Search for the cell housing the specified text and yield its [x, y] center coordinate. 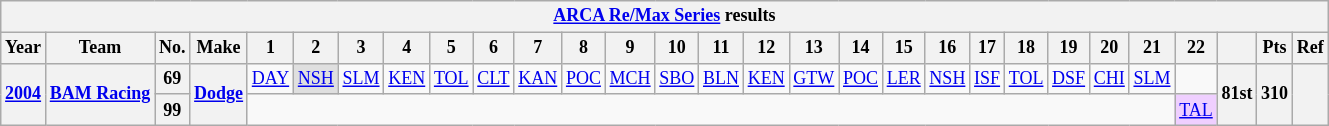
TAL [1196, 110]
Team [100, 48]
69 [172, 78]
No. [172, 48]
6 [494, 48]
CHI [1109, 78]
DAY [270, 78]
15 [904, 48]
4 [407, 48]
BAM Racing [100, 94]
81st [1237, 94]
13 [814, 48]
2 [316, 48]
21 [1152, 48]
11 [722, 48]
17 [988, 48]
LER [904, 78]
99 [172, 110]
19 [1069, 48]
BLN [722, 78]
16 [948, 48]
Year [24, 48]
Pts [1275, 48]
GTW [814, 78]
Make [219, 48]
12 [766, 48]
7 [538, 48]
ARCA Re/Max Series results [664, 16]
DSF [1069, 78]
SBO [677, 78]
9 [630, 48]
14 [861, 48]
ISF [988, 78]
18 [1026, 48]
5 [452, 48]
8 [584, 48]
MCH [630, 78]
1 [270, 48]
3 [361, 48]
10 [677, 48]
KAN [538, 78]
310 [1275, 94]
2004 [24, 94]
CLT [494, 78]
22 [1196, 48]
20 [1109, 48]
Ref [1310, 48]
Dodge [219, 94]
